Provide the (X, Y) coordinate of the cell's center where the given text is located.  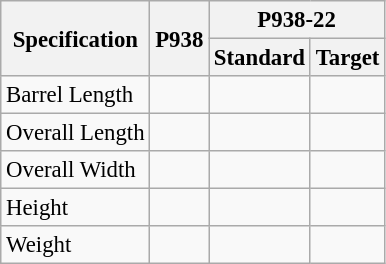
Barrel Length (76, 95)
Weight (76, 245)
Overall Width (76, 170)
Target (347, 58)
Standard (260, 58)
Height (76, 208)
P938 (180, 38)
Specification (76, 38)
P938-22 (297, 20)
Overall Length (76, 133)
